Capture the cell that displays the provided text and extract its (X, Y) central coordinate. 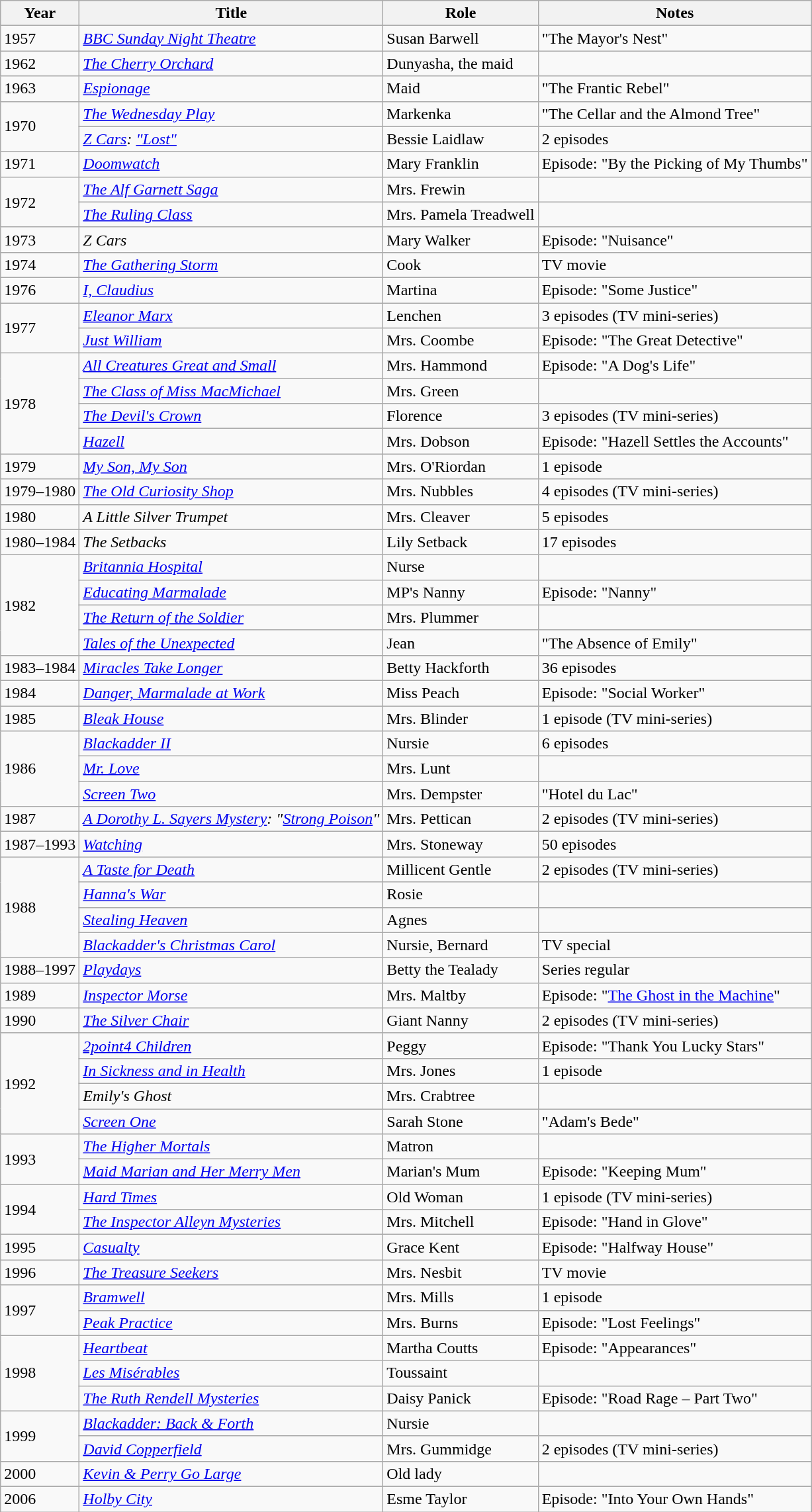
Episode: "Some Justice" (675, 290)
David Copperfield (232, 1448)
Mrs. Stoneway (461, 844)
Mrs. Jones (461, 1071)
Eleanor Marx (232, 316)
Nurse (461, 567)
Mrs. Burns (461, 1323)
50 episodes (675, 844)
Episode: "Appearances" (675, 1348)
Dunyasha, the maid (461, 64)
Episode: "Nanny" (675, 592)
Old lady (461, 1474)
2006 (40, 1499)
1984 (40, 693)
Mary Franklin (461, 164)
Mrs. Pamela Treadwell (461, 214)
1995 (40, 1247)
Mrs. Gummidge (461, 1448)
Just William (232, 341)
Mrs. Maltby (461, 995)
Episode: "A Dog's Life" (675, 366)
Educating Marmalade (232, 592)
Mrs. Pettican (461, 819)
Bleak House (232, 718)
Screen One (232, 1122)
1989 (40, 995)
Series regular (675, 970)
The Higher Mortals (232, 1147)
Z Cars (232, 240)
Mrs. Mills (461, 1298)
1971 (40, 164)
2point4 Children (232, 1045)
Inspector Morse (232, 995)
The Gathering Storm (232, 265)
Mrs. Dobson (461, 441)
Doomwatch (232, 164)
Matron (461, 1147)
Notes (675, 13)
Mary Walker (461, 240)
Peak Practice (232, 1323)
Episode: "Nuisance" (675, 240)
2000 (40, 1474)
17 episodes (675, 542)
The Silver Chair (232, 1020)
Betty the Tealady (461, 970)
1998 (40, 1373)
The Setbacks (232, 542)
Mr. Love (232, 769)
"Adam's Bede" (675, 1122)
The Class of Miss MacMichael (232, 391)
Jean (461, 643)
"The Cellar and the Almond Tree" (675, 114)
Hanna's War (232, 895)
The Old Curiosity Shop (232, 492)
"The Absence of Emily" (675, 643)
Rosie (461, 895)
Bessie Laidlaw (461, 139)
Mrs. Mitchell (461, 1222)
1986 (40, 769)
Emily's Ghost (232, 1096)
The Alf Garnett Saga (232, 189)
Agnes (461, 920)
Maid (461, 89)
Episode: "Thank You Lucky Stars" (675, 1045)
The Ruth Rendell Mysteries (232, 1398)
Blackadder's Christmas Carol (232, 945)
Susan Barwell (461, 38)
1976 (40, 290)
1985 (40, 718)
4 episodes (TV mini-series) (675, 492)
Martha Coutts (461, 1348)
Martina (461, 290)
My Son, My Son (232, 467)
Miracles Take Longer (232, 668)
The Ruling Class (232, 214)
1979 (40, 467)
TV special (675, 945)
1997 (40, 1310)
Mrs. Blinder (461, 718)
MP's Nanny (461, 592)
Mrs. Cleaver (461, 517)
2 episodes (675, 139)
Old Woman (461, 1197)
1978 (40, 404)
Episode: "By the Picking of My Thumbs" (675, 164)
"Hotel du Lac" (675, 794)
Playdays (232, 970)
Mrs. Green (461, 391)
1979–1980 (40, 492)
Esme Taylor (461, 1499)
Episode: "Halfway House" (675, 1247)
Blackadder II (232, 744)
Hazell (232, 441)
Mrs. Hammond (461, 366)
BBC Sunday Night Theatre (232, 38)
I, Claudius (232, 290)
6 episodes (675, 744)
Florence (461, 416)
1980–1984 (40, 542)
1983–1984 (40, 668)
Episode: "The Ghost in the Machine" (675, 995)
Les Misérables (232, 1373)
Grace Kent (461, 1247)
The Inspector Alleyn Mysteries (232, 1222)
1987 (40, 819)
Title (232, 13)
1974 (40, 265)
1990 (40, 1020)
1973 (40, 240)
1988–1997 (40, 970)
Danger, Marmalade at Work (232, 693)
Tales of the Unexpected (232, 643)
Watching (232, 844)
Bramwell (232, 1298)
Mrs. Nubbles (461, 492)
Episode: "The Great Detective" (675, 341)
The Return of the Soldier (232, 617)
1972 (40, 202)
Role (461, 13)
1980 (40, 517)
1982 (40, 605)
"The Mayor's Nest" (675, 38)
Lily Setback (461, 542)
Cook (461, 265)
Hard Times (232, 1197)
1957 (40, 38)
Stealing Heaven (232, 920)
Betty Hackforth (461, 668)
Markenka (461, 114)
1994 (40, 1210)
Z Cars: "Lost" (232, 139)
A Dorothy L. Sayers Mystery: "Strong Poison" (232, 819)
Toussaint (461, 1373)
Mrs. Crabtree (461, 1096)
1993 (40, 1159)
1970 (40, 126)
Britannia Hospital (232, 567)
Lenchen (461, 316)
Episode: "Keeping Mum" (675, 1172)
The Cherry Orchard (232, 64)
1996 (40, 1272)
Episode: "Road Rage – Part Two" (675, 1398)
1962 (40, 64)
Sarah Stone (461, 1122)
The Devil's Crown (232, 416)
All Creatures Great and Small (232, 366)
Mrs. Frewin (461, 189)
Giant Nanny (461, 1020)
A Taste for Death (232, 869)
Mrs. Nesbit (461, 1272)
1999 (40, 1436)
Mrs. O'Riordan (461, 467)
Mrs. Plummer (461, 617)
1977 (40, 328)
Maid Marian and Her Merry Men (232, 1172)
Episode: "Hand in Glove" (675, 1222)
Holby City (232, 1499)
1987–1993 (40, 844)
1963 (40, 89)
1988 (40, 907)
In Sickness and in Health (232, 1071)
Mrs. Lunt (461, 769)
36 episodes (675, 668)
Episode: "Into Your Own Hands" (675, 1499)
Peggy (461, 1045)
Casualty (232, 1247)
Episode: "Lost Feelings" (675, 1323)
Mrs. Dempster (461, 794)
5 episodes (675, 517)
Nursie, Bernard (461, 945)
Kevin & Perry Go Large (232, 1474)
Episode: "Social Worker" (675, 693)
Screen Two (232, 794)
A Little Silver Trumpet (232, 517)
Millicent Gentle (461, 869)
Episode: "Hazell Settles the Accounts" (675, 441)
Miss Peach (461, 693)
The Wednesday Play (232, 114)
Year (40, 13)
Mrs. Coombe (461, 341)
Daisy Panick (461, 1398)
The Treasure Seekers (232, 1272)
Heartbeat (232, 1348)
Marian's Mum (461, 1172)
"The Frantic Rebel" (675, 89)
Blackadder: Back & Forth (232, 1423)
1992 (40, 1083)
Espionage (232, 89)
